Locate the cell with the specified text and output its (X, Y) center coordinate. 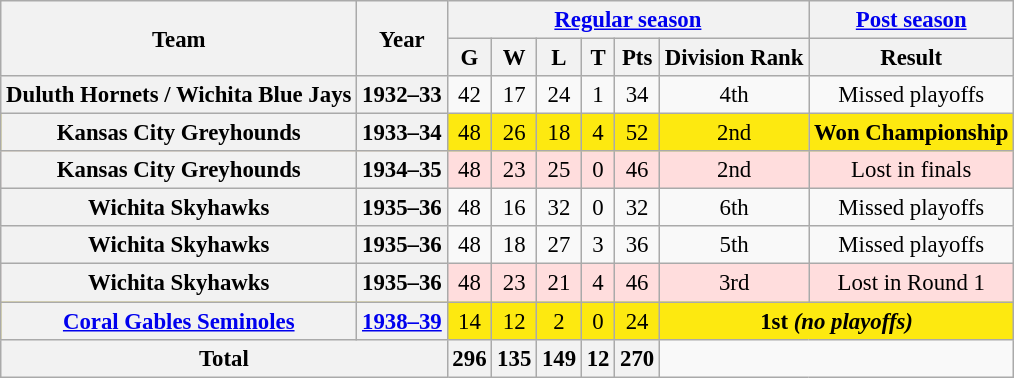
3rd (734, 283)
17 (514, 95)
Team (179, 38)
Result (912, 58)
3 (598, 245)
52 (638, 133)
149 (560, 358)
14 (470, 321)
6th (734, 208)
Total (224, 358)
5th (734, 245)
26 (514, 133)
Regular season (628, 20)
1st (no playoffs) (836, 321)
Lost in finals (912, 170)
1 (598, 95)
Division Rank (734, 58)
16 (514, 208)
W (514, 58)
21 (560, 283)
Year (402, 38)
270 (638, 358)
2 (560, 321)
1932–33 (402, 95)
Duluth Hornets / Wichita Blue Jays (179, 95)
Post season (912, 20)
296 (470, 358)
L (560, 58)
34 (638, 95)
Won Championship (912, 133)
1938–39 (402, 321)
25 (560, 170)
36 (638, 245)
135 (514, 358)
Coral Gables Seminoles (179, 321)
G (470, 58)
27 (560, 245)
1933–34 (402, 133)
4th (734, 95)
T (598, 58)
1934–35 (402, 170)
Lost in Round 1 (912, 283)
42 (470, 95)
Pts (638, 58)
